From the cell containing the given text, extract its center point as [x, y] coordinate. 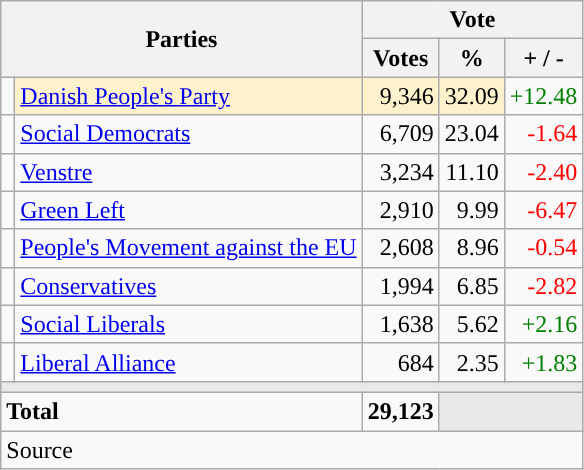
Social Liberals [188, 324]
6,709 [400, 134]
6.85 [472, 286]
% [472, 58]
9.99 [472, 210]
Source [292, 449]
1,638 [400, 324]
-6.47 [544, 210]
-2.40 [544, 172]
+12.48 [544, 96]
3,234 [400, 172]
+2.16 [544, 324]
Parties [182, 39]
Total [182, 411]
5.62 [472, 324]
8.96 [472, 248]
23.04 [472, 134]
Conservatives [188, 286]
-0.54 [544, 248]
1,994 [400, 286]
32.09 [472, 96]
Vote [472, 20]
29,123 [400, 411]
9,346 [400, 96]
Green Left [188, 210]
People's Movement against the EU [188, 248]
11.10 [472, 172]
2,910 [400, 210]
Liberal Alliance [188, 362]
Venstre [188, 172]
Social Democrats [188, 134]
+ / - [544, 58]
Danish People's Party [188, 96]
-2.82 [544, 286]
-1.64 [544, 134]
Votes [400, 58]
684 [400, 362]
2,608 [400, 248]
+1.83 [544, 362]
2.35 [472, 362]
